Search for the cell housing the specified text and yield its (X, Y) center coordinate. 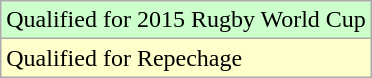
Qualified for 2015 Rugby World Cup (186, 20)
Qualified for Repechage (186, 58)
